Provide the [x, y] coordinate of the cell's center where the given text is located.  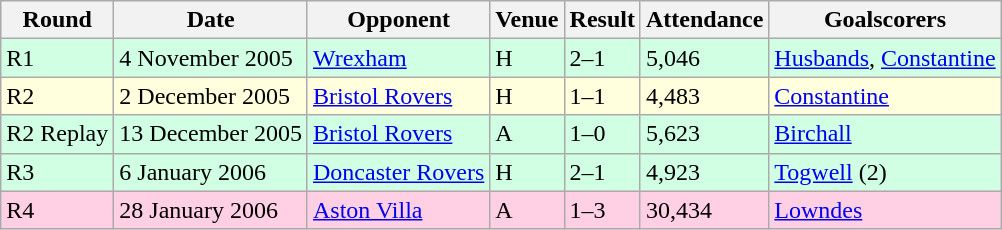
Lowndes [885, 210]
1–3 [602, 210]
Venue [527, 20]
13 December 2005 [211, 134]
Opponent [398, 20]
4 November 2005 [211, 58]
4,923 [704, 172]
30,434 [704, 210]
1–0 [602, 134]
R2 Replay [58, 134]
Constantine [885, 96]
R2 [58, 96]
Date [211, 20]
R3 [58, 172]
5,046 [704, 58]
R4 [58, 210]
28 January 2006 [211, 210]
Birchall [885, 134]
1–1 [602, 96]
2 December 2005 [211, 96]
R1 [58, 58]
5,623 [704, 134]
Doncaster Rovers [398, 172]
Wrexham [398, 58]
6 January 2006 [211, 172]
Togwell (2) [885, 172]
4,483 [704, 96]
Result [602, 20]
Attendance [704, 20]
Husbands, Constantine [885, 58]
Goalscorers [885, 20]
Aston Villa [398, 210]
Round [58, 20]
